Pinpoint the cell where the given text exists, returning its (X, Y) midpoint coordinate. 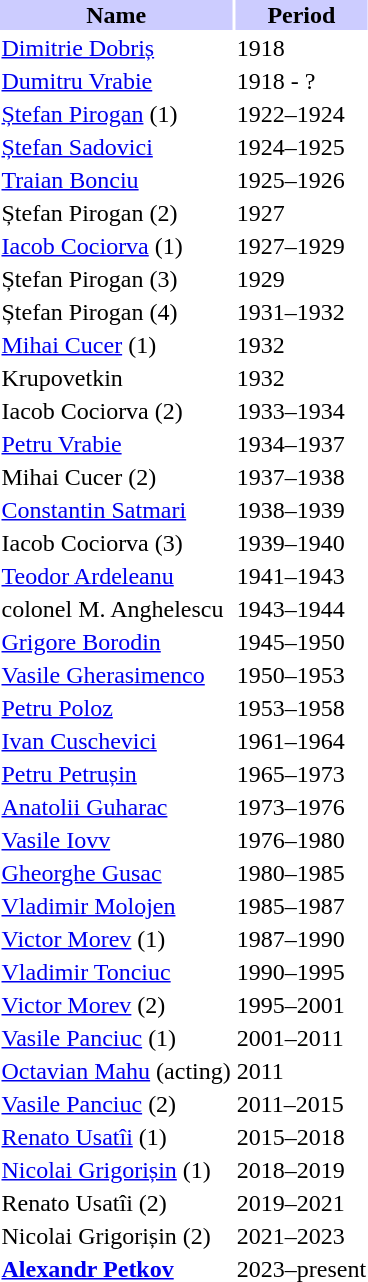
Octavian Mahu (acting) (116, 1071)
Nicolai Grigorișin (2) (116, 1236)
Petru Petrușin (116, 774)
1976–1980 (301, 840)
2019–2021 (301, 1203)
1937–1938 (301, 477)
1924–1925 (301, 147)
1931–1932 (301, 312)
Ștefan Pirogan (2) (116, 213)
1990–1995 (301, 972)
1995–2001 (301, 1005)
Ștefan Sadovici (116, 147)
1945–1950 (301, 642)
Renato Usatîi (1) (116, 1137)
1973–1976 (301, 807)
1961–1964 (301, 741)
Victor Morev (2) (116, 1005)
Vasile Panciuc (2) (116, 1104)
1987–1990 (301, 939)
Petru Poloz (116, 708)
1953–1958 (301, 708)
1941–1943 (301, 576)
Grigore Borodin (116, 642)
colonel M. Anghelescu (116, 609)
1985–1987 (301, 906)
Petru Vrabie (116, 444)
1943–1944 (301, 609)
Iacob Cociorva (2) (116, 411)
1918 - ? (301, 81)
Mihai Cucer (1) (116, 345)
Ștefan Pirogan (4) (116, 312)
Constantin Satmari (116, 510)
Vladimir Tonciuc (116, 972)
1929 (301, 279)
Renato Usatîi (2) (116, 1203)
Dimitrie Dobriș (116, 48)
2015–2018 (301, 1137)
1939–1940 (301, 543)
1922–1924 (301, 114)
1980–1985 (301, 873)
1925–1926 (301, 180)
Ivan Cuschevici (116, 741)
2011–2015 (301, 1104)
1927–1929 (301, 246)
Period (301, 15)
1934–1937 (301, 444)
Name (116, 15)
1927 (301, 213)
1965–1973 (301, 774)
1933–1934 (301, 411)
1950–1953 (301, 675)
Traian Bonciu (116, 180)
2001–2011 (301, 1038)
Iacob Cociorva (1) (116, 246)
Vasile Panciuc (1) (116, 1038)
2021–2023 (301, 1236)
Mihai Cucer (2) (116, 477)
Ștefan Pirogan (1) (116, 114)
Nicolai Grigorișin (1) (116, 1170)
Vasile Gherasimenco (116, 675)
Ștefan Pirogan (3) (116, 279)
Iacob Cociorva (3) (116, 543)
Krupovetkin (116, 378)
2018–2019 (301, 1170)
Dumitru Vrabie (116, 81)
Teodor Ardeleanu (116, 576)
1938–1939 (301, 510)
2011 (301, 1071)
Anatolii Guharac (116, 807)
1918 (301, 48)
Vladimir Molojen (116, 906)
Victor Morev (1) (116, 939)
Vasile Iovv (116, 840)
Gheorghe Gusac (116, 873)
